From the cell containing the given text, extract its center point as (X, Y) coordinate. 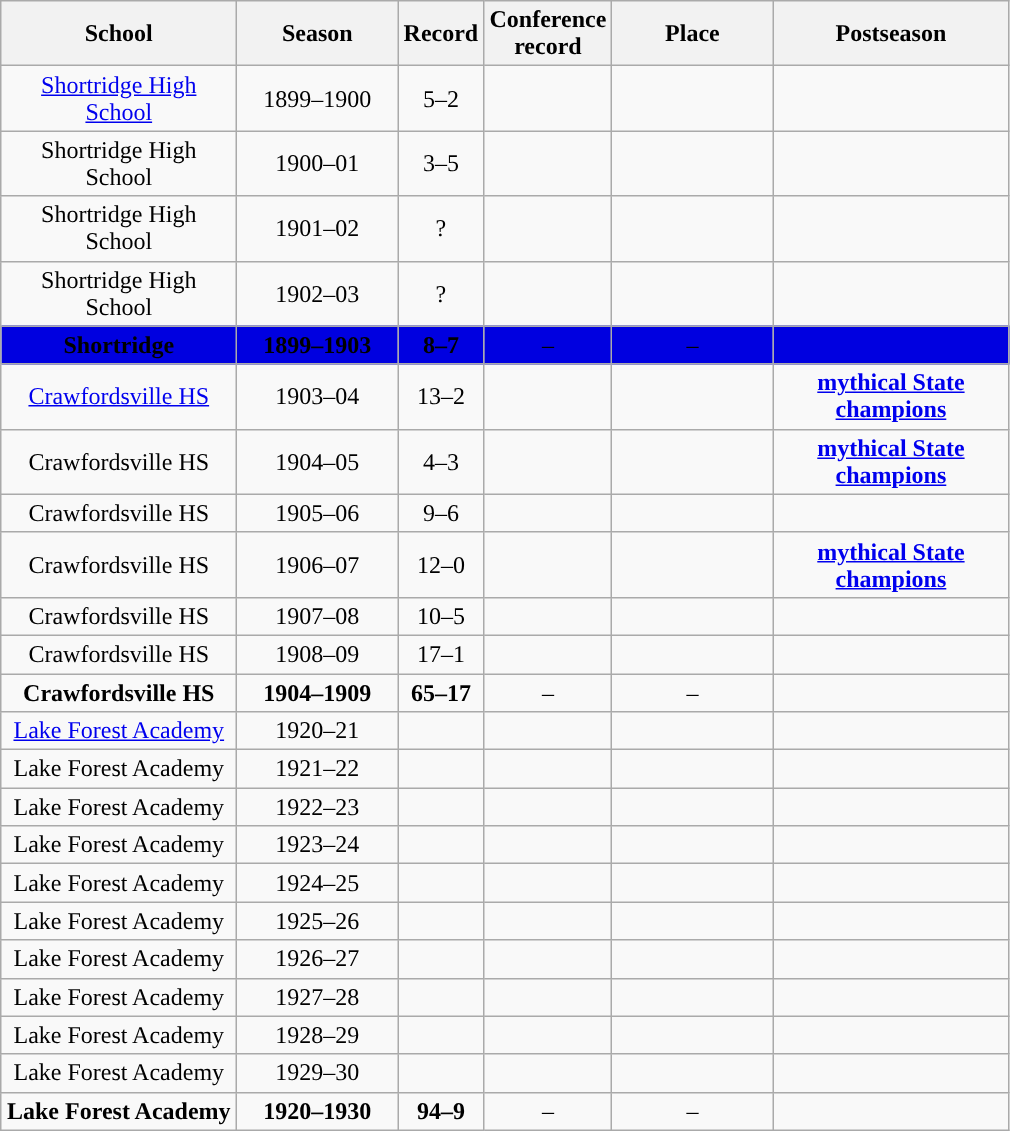
1905–06 (318, 513)
1920–1930 (318, 1111)
1923–24 (318, 845)
12–0 (441, 564)
Postseason (891, 34)
1921–22 (318, 769)
Shortridge (119, 345)
9–6 (441, 513)
1901–02 (318, 228)
1926–27 (318, 959)
1925–26 (318, 921)
3–5 (441, 164)
1928–29 (318, 1035)
1908–09 (318, 654)
1903–04 (318, 396)
1922–23 (318, 807)
1906–07 (318, 564)
8–7 (441, 345)
1904–05 (318, 462)
4–3 (441, 462)
1902–03 (318, 294)
17–1 (441, 654)
1929–30 (318, 1073)
1904–1909 (318, 693)
Season (318, 34)
1900–01 (318, 164)
Conference record (548, 34)
10–5 (441, 616)
5–2 (441, 98)
1927–28 (318, 997)
1924–25 (318, 883)
1920–21 (318, 731)
94–9 (441, 1111)
Place (692, 34)
Record (441, 34)
1899–1900 (318, 98)
School (119, 34)
1907–08 (318, 616)
13–2 (441, 396)
1899–1903 (318, 345)
65–17 (441, 693)
